Determine the [x, y] coordinate at the center of the cell enclosing the given text.  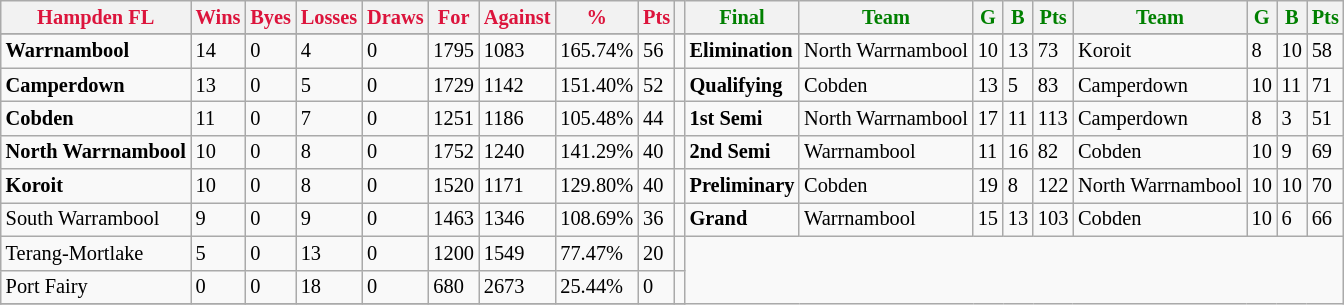
% [596, 17]
52 [656, 85]
1463 [453, 219]
77.47% [596, 253]
1142 [518, 85]
1520 [453, 186]
165.74% [596, 51]
73 [1053, 51]
1729 [453, 85]
14 [218, 51]
South Warrambool [96, 219]
Final [742, 17]
1752 [453, 152]
1171 [518, 186]
Against [518, 17]
1240 [518, 152]
105.48% [596, 118]
1346 [518, 219]
Preliminary [742, 186]
4 [329, 51]
Losses [329, 17]
66 [1326, 219]
Port Fairy [96, 287]
129.80% [596, 186]
71 [1326, 85]
1083 [518, 51]
1st Semi [742, 118]
1251 [453, 118]
20 [656, 253]
36 [656, 219]
2673 [518, 287]
1186 [518, 118]
7 [329, 118]
70 [1326, 186]
1549 [518, 253]
151.40% [596, 85]
Elimination [742, 51]
122 [1053, 186]
141.29% [596, 152]
82 [1053, 152]
680 [453, 287]
Terang-Mortlake [96, 253]
16 [1018, 152]
Wins [218, 17]
44 [656, 118]
2nd Semi [742, 152]
19 [988, 186]
1200 [453, 253]
3 [1292, 118]
Draws [395, 17]
25.44% [596, 287]
69 [1326, 152]
83 [1053, 85]
Byes [270, 17]
Grand [742, 219]
17 [988, 118]
103 [1053, 219]
58 [1326, 51]
113 [1053, 118]
For [453, 17]
18 [329, 287]
6 [1292, 219]
108.69% [596, 219]
51 [1326, 118]
Hampden FL [96, 17]
1795 [453, 51]
Qualifying [742, 85]
56 [656, 51]
15 [988, 219]
